Output the (X, Y) coordinate of the center of the cell containing the given text.  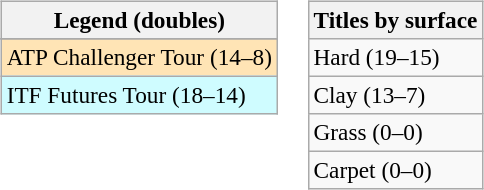
Carpet (0–0) (396, 171)
Titles by surface (396, 20)
ATP Challenger Tour (14–8) (139, 57)
Clay (13–7) (396, 95)
Hard (19–15) (396, 57)
ITF Futures Tour (18–14) (139, 95)
Grass (0–0) (396, 133)
Legend (doubles) (139, 20)
